Return [x, y] of the center of cell containing provided text 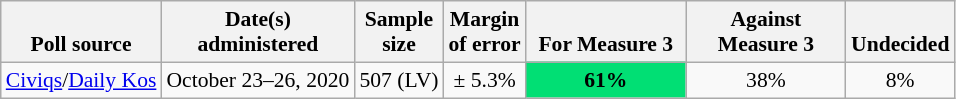
Undecided [900, 32]
507 (LV) [398, 80]
Samplesize [398, 32]
38% [766, 80]
8% [900, 80]
October 23–26, 2020 [258, 80]
61% [606, 80]
Marginof error [484, 32]
Date(s)administered [258, 32]
For Measure 3 [606, 32]
Against Measure 3 [766, 32]
Poll source [82, 32]
± 5.3% [484, 80]
Civiqs/Daily Kos [82, 80]
